Return the (X, Y) coordinate for the center point of the cell that contains the specified text.  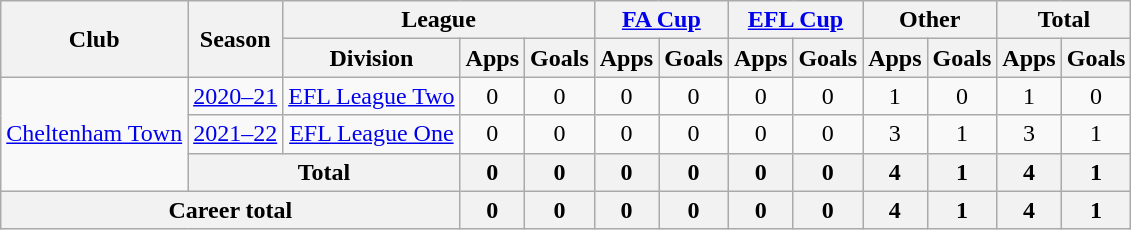
EFL League One (372, 134)
League (439, 20)
Other (930, 20)
2021–22 (236, 134)
Season (236, 39)
Division (372, 58)
2020–21 (236, 96)
FA Cup (661, 20)
Career total (230, 210)
Cheltenham Town (94, 134)
Club (94, 39)
EFL League Two (372, 96)
EFL Cup (795, 20)
